Determine the (X, Y) coordinate at the center of the cell enclosing the given text.  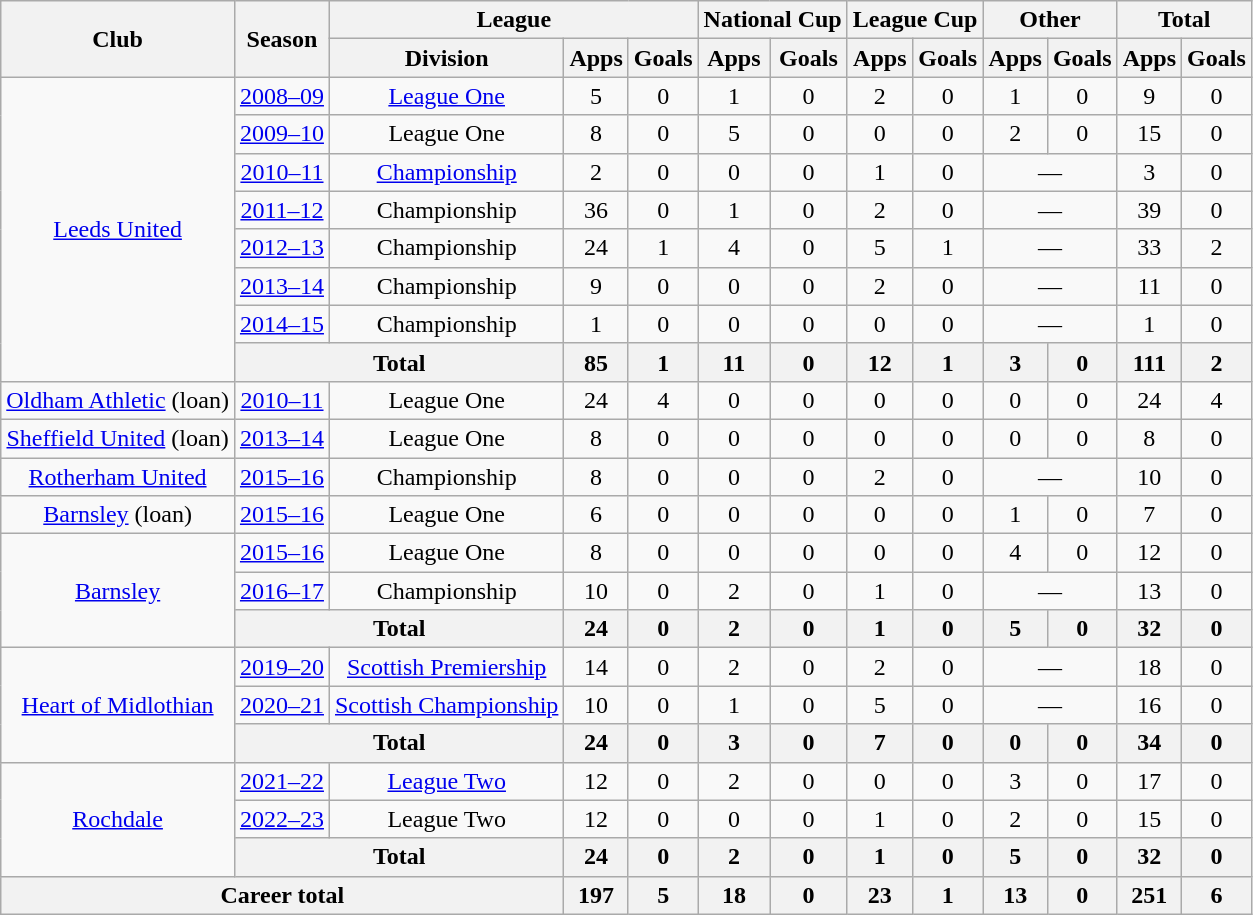
2020–21 (282, 705)
17 (1149, 781)
League Cup (915, 20)
34 (1149, 743)
Club (118, 39)
Scottish Premiership (446, 667)
Season (282, 39)
Scottish Championship (446, 705)
2008–09 (282, 96)
Heart of Midlothian (118, 705)
Rotherham United (118, 477)
2016–17 (282, 591)
Rochdale (118, 819)
Sheffield United (loan) (118, 438)
Career total (282, 895)
2011–12 (282, 210)
23 (880, 895)
36 (596, 210)
Barnsley (118, 591)
39 (1149, 210)
2009–10 (282, 134)
National Cup (772, 20)
14 (596, 667)
251 (1149, 895)
197 (596, 895)
Oldham Athletic (loan) (118, 400)
Barnsley (loan) (118, 515)
33 (1149, 248)
111 (1149, 362)
Other (1050, 20)
2019–20 (282, 667)
2014–15 (282, 324)
2021–22 (282, 781)
85 (596, 362)
2012–13 (282, 248)
2022–23 (282, 819)
Leeds United (118, 229)
League (514, 20)
Division (446, 58)
16 (1149, 705)
